Output the (x, y) coordinate of the center of the cell containing the given text.  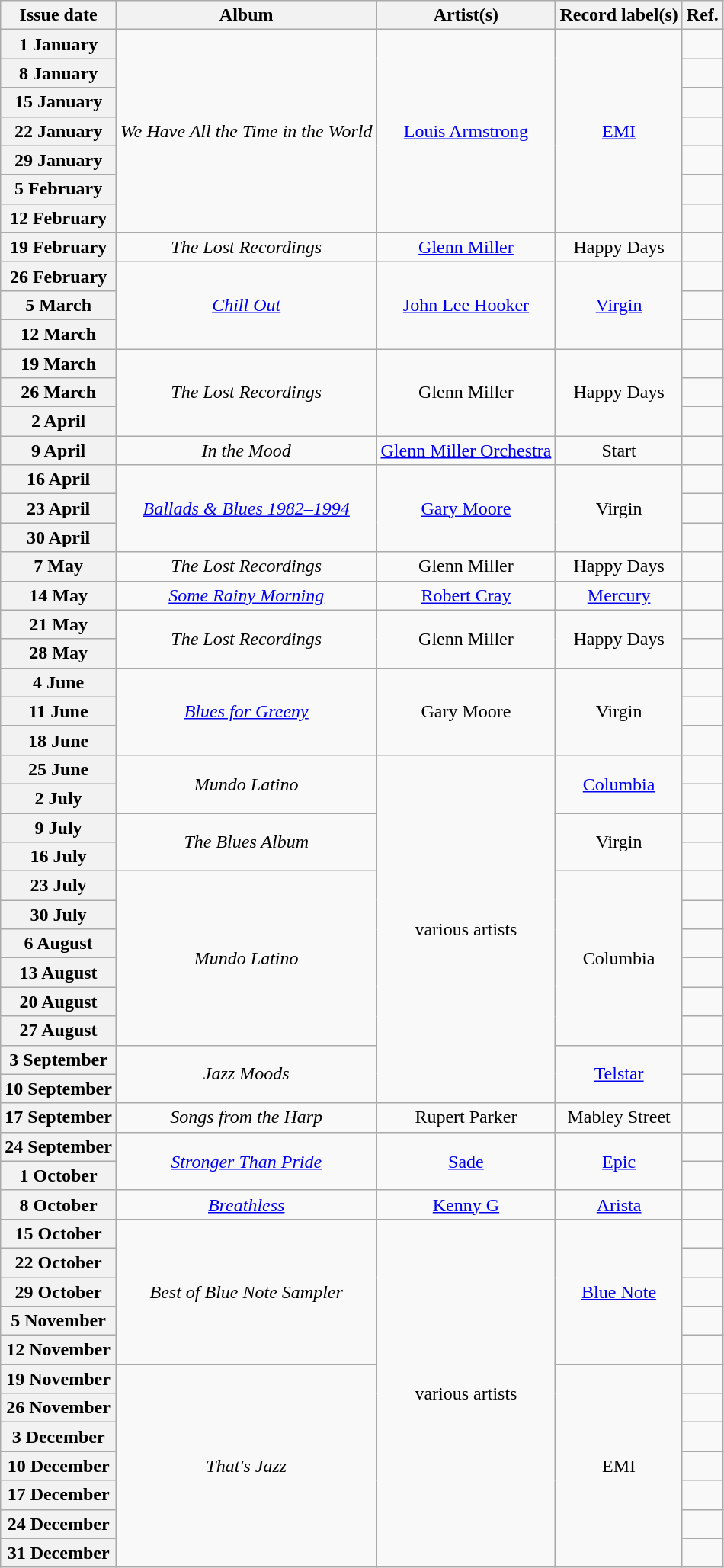
Rupert Parker (466, 1117)
26 November (59, 1408)
Blue Note (619, 1291)
Stronger Than Pride (245, 1161)
22 October (59, 1262)
6 August (59, 944)
8 October (59, 1204)
Chill Out (245, 305)
Blues for Greeny (245, 711)
17 December (59, 1495)
Record label(s) (619, 15)
5 March (59, 305)
Start (619, 451)
30 April (59, 537)
3 December (59, 1437)
Glenn Miller Orchestra (466, 451)
Album (245, 15)
16 July (59, 857)
4 June (59, 682)
27 August (59, 1031)
Artist(s) (466, 15)
7 May (59, 566)
In the Mood (245, 451)
23 July (59, 886)
23 April (59, 508)
Mabley Street (619, 1117)
15 January (59, 102)
Robert Cray (466, 595)
16 April (59, 479)
21 May (59, 624)
12 March (59, 334)
29 October (59, 1292)
30 July (59, 915)
10 September (59, 1089)
Telstar (619, 1074)
26 March (59, 393)
29 January (59, 160)
28 May (59, 653)
18 June (59, 740)
12 February (59, 218)
Ballads & Blues 1982–1994 (245, 508)
19 March (59, 364)
19 November (59, 1379)
We Have All the Time in the World (245, 131)
That's Jazz (245, 1466)
Louis Armstrong (466, 131)
24 September (59, 1146)
Best of Blue Note Sampler (245, 1291)
17 September (59, 1117)
Kenny G (466, 1204)
9 July (59, 827)
Arista (619, 1204)
25 June (59, 769)
Jazz Moods (245, 1074)
2 April (59, 422)
31 December (59, 1553)
3 September (59, 1060)
Epic (619, 1161)
The Blues Album (245, 842)
11 June (59, 711)
14 May (59, 595)
1 January (59, 44)
12 November (59, 1350)
Mercury (619, 595)
9 April (59, 451)
24 December (59, 1524)
Ref. (703, 15)
20 August (59, 1002)
John Lee Hooker (466, 305)
Sade (466, 1161)
2 July (59, 798)
1 October (59, 1175)
5 February (59, 189)
8 January (59, 73)
10 December (59, 1466)
Issue date (59, 15)
19 February (59, 247)
Songs from the Harp (245, 1117)
Some Rainy Morning (245, 595)
26 February (59, 276)
15 October (59, 1233)
5 November (59, 1321)
Breathless (245, 1204)
13 August (59, 973)
22 January (59, 131)
